Determine the (x, y) coordinate at the center of the cell enclosing the given text.  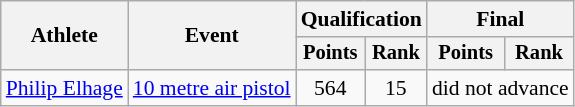
15 (396, 88)
Athlete (64, 36)
did not advance (500, 88)
Final (500, 19)
564 (330, 88)
10 metre air pistol (212, 88)
Philip Elhage (64, 88)
Qualification (362, 19)
Event (212, 36)
